Identify which cell holds the provided text, then report its (X, Y) central coordinate. 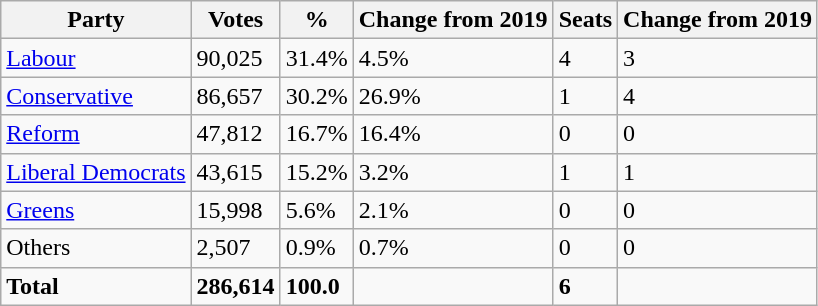
100.0 (316, 286)
16.4% (453, 134)
2,507 (236, 248)
0.7% (453, 248)
Reform (96, 134)
4.5% (453, 58)
86,657 (236, 96)
2.1% (453, 210)
Seats (585, 20)
30.2% (316, 96)
0.9% (316, 248)
26.9% (453, 96)
3 (718, 58)
3.2% (453, 172)
5.6% (316, 210)
286,614 (236, 286)
6 (585, 286)
90,025 (236, 58)
Labour (96, 58)
15.2% (316, 172)
16.7% (316, 134)
Votes (236, 20)
% (316, 20)
Conservative (96, 96)
31.4% (316, 58)
Liberal Democrats (96, 172)
Total (96, 286)
47,812 (236, 134)
Party (96, 20)
Greens (96, 210)
Others (96, 248)
15,998 (236, 210)
43,615 (236, 172)
